Identify which cell holds the provided text, then report its [X, Y] central coordinate. 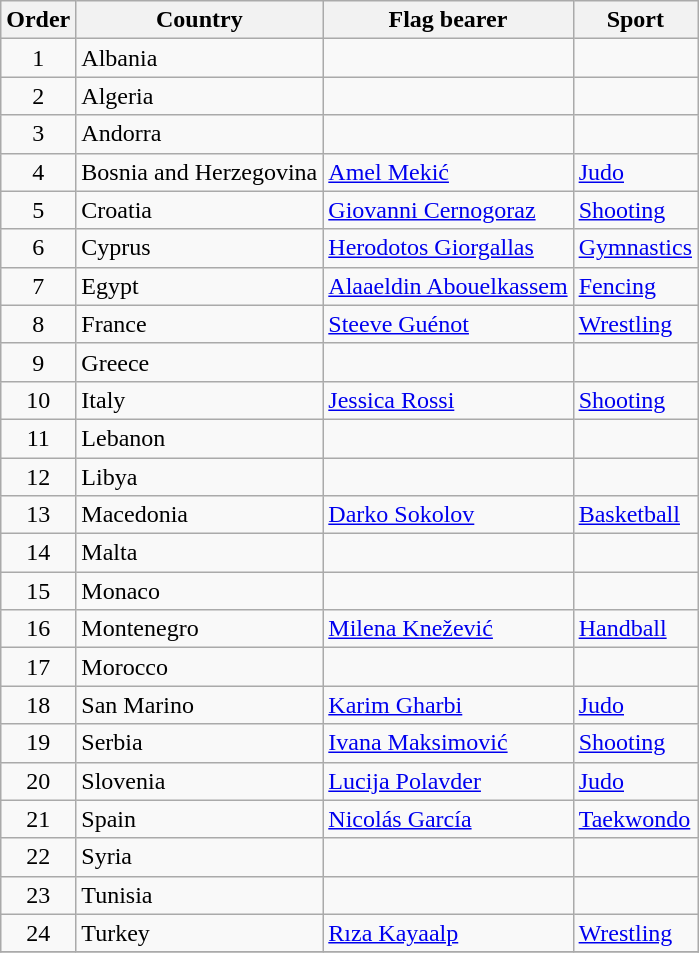
Monaco [200, 591]
Amel Mekić [448, 172]
8 [38, 324]
Lebanon [200, 438]
20 [38, 781]
Spain [200, 819]
10 [38, 400]
Steeve Guénot [448, 324]
San Marino [200, 705]
Darko Sokolov [448, 515]
Lucija Polavder [448, 781]
Algeria [200, 96]
Basketball [635, 515]
Egypt [200, 286]
Sport [635, 20]
Herodotos Giorgallas [448, 248]
Bosnia and Herzegovina [200, 172]
2 [38, 96]
6 [38, 248]
Order [38, 20]
19 [38, 743]
Country [200, 20]
12 [38, 477]
France [200, 324]
Syria [200, 857]
7 [38, 286]
21 [38, 819]
24 [38, 933]
Nicolás García [448, 819]
5 [38, 210]
Slovenia [200, 781]
Macedonia [200, 515]
Montenegro [200, 629]
Malta [200, 553]
Libya [200, 477]
Flag bearer [448, 20]
Rıza Kayaalp [448, 933]
Andorra [200, 134]
4 [38, 172]
1 [38, 58]
Gymnastics [635, 248]
Jessica Rossi [448, 400]
Fencing [635, 286]
Albania [200, 58]
17 [38, 667]
3 [38, 134]
16 [38, 629]
Tunisia [200, 895]
Ivana Maksimović [448, 743]
Serbia [200, 743]
Turkey [200, 933]
Handball [635, 629]
11 [38, 438]
15 [38, 591]
Alaaeldin Abouelkassem [448, 286]
23 [38, 895]
Italy [200, 400]
Morocco [200, 667]
Cyprus [200, 248]
13 [38, 515]
Croatia [200, 210]
14 [38, 553]
Milena Knežević [448, 629]
Taekwondo [635, 819]
18 [38, 705]
22 [38, 857]
Greece [200, 362]
9 [38, 362]
Karim Gharbi [448, 705]
Giovanni Cernogoraz [448, 210]
